Capture the cell that displays the provided text and extract its [x, y] central coordinate. 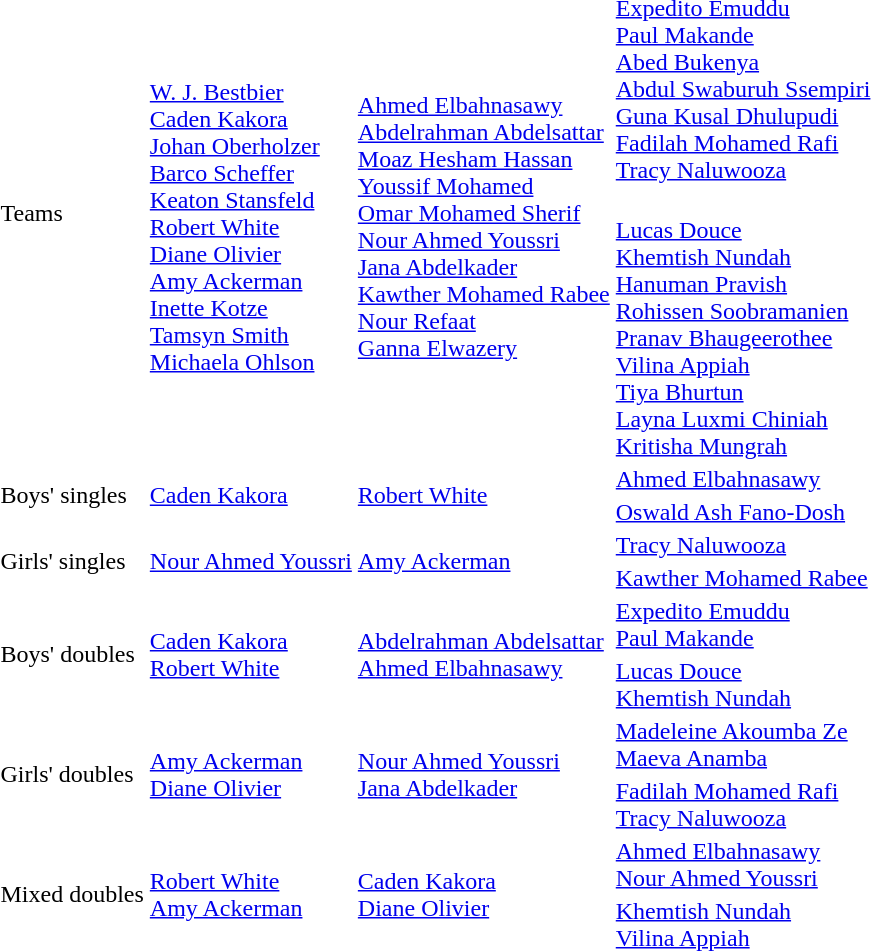
Caden Kakora Robert White [250, 654]
Robert White [484, 496]
Nour Ahmed Youssri Jana Abdelkader [484, 774]
Abdelrahman Abdelsattar Ahmed Elbahnasawy [484, 654]
Amy Ackerman [484, 562]
Amy Ackerman Diane Olivier [250, 774]
Nour Ahmed Youssri [250, 562]
Caden Kakora [250, 496]
